Capture the cell that displays the provided text and extract its (x, y) central coordinate. 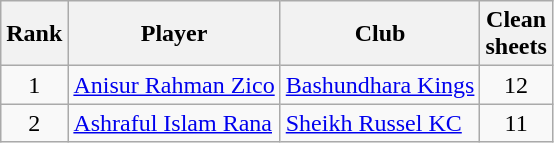
Ashraful Islam Rana (174, 123)
11 (516, 123)
Cleansheets (516, 34)
Anisur Rahman Zico (174, 85)
Club (380, 34)
Sheikh Russel KC (380, 123)
Player (174, 34)
12 (516, 85)
Rank (34, 34)
2 (34, 123)
1 (34, 85)
Bashundhara Kings (380, 85)
